Extract the [X, Y] coordinate from the center of the cell holding the provided text.  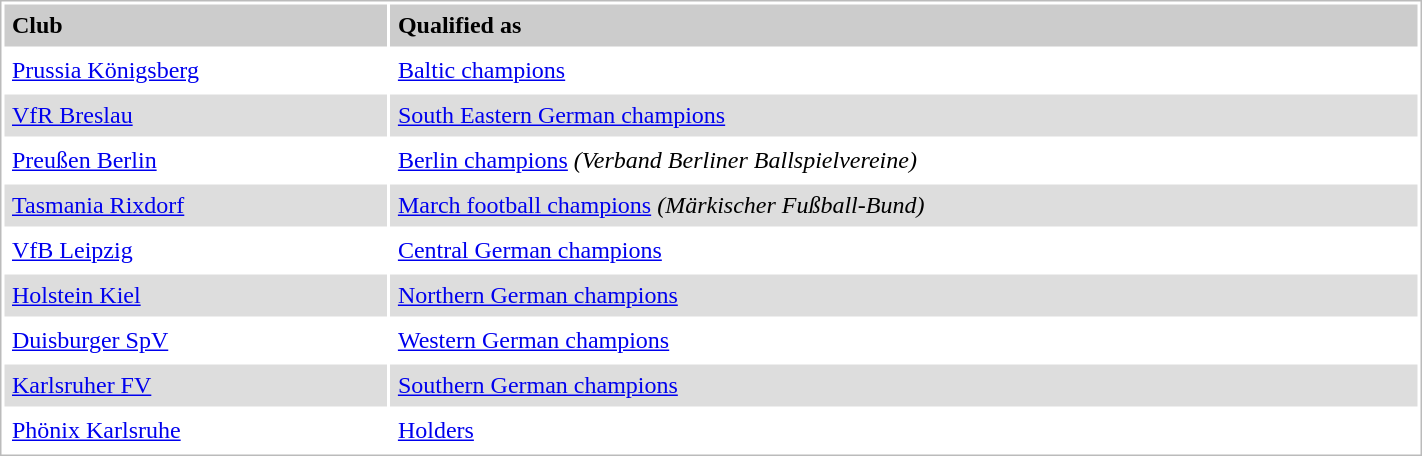
Qualified as [904, 25]
Holstein Kiel [196, 295]
VfB Leipzig [196, 251]
Club [196, 25]
Southern German champions [904, 385]
Central German champions [904, 251]
Holders [904, 431]
Northern German champions [904, 295]
Preußen Berlin [196, 161]
Tasmania Rixdorf [196, 205]
Duisburger SpV [196, 341]
Baltic champions [904, 71]
Western German champions [904, 341]
VfR Breslau [196, 115]
Prussia Königsberg [196, 71]
Berlin champions (Verband Berliner Ballspielvereine) [904, 161]
South Eastern German champions [904, 115]
March football champions (Märkischer Fußball-Bund) [904, 205]
Karlsruher FV [196, 385]
Phönix Karlsruhe [196, 431]
